Return (X, Y) of the center of cell containing provided text 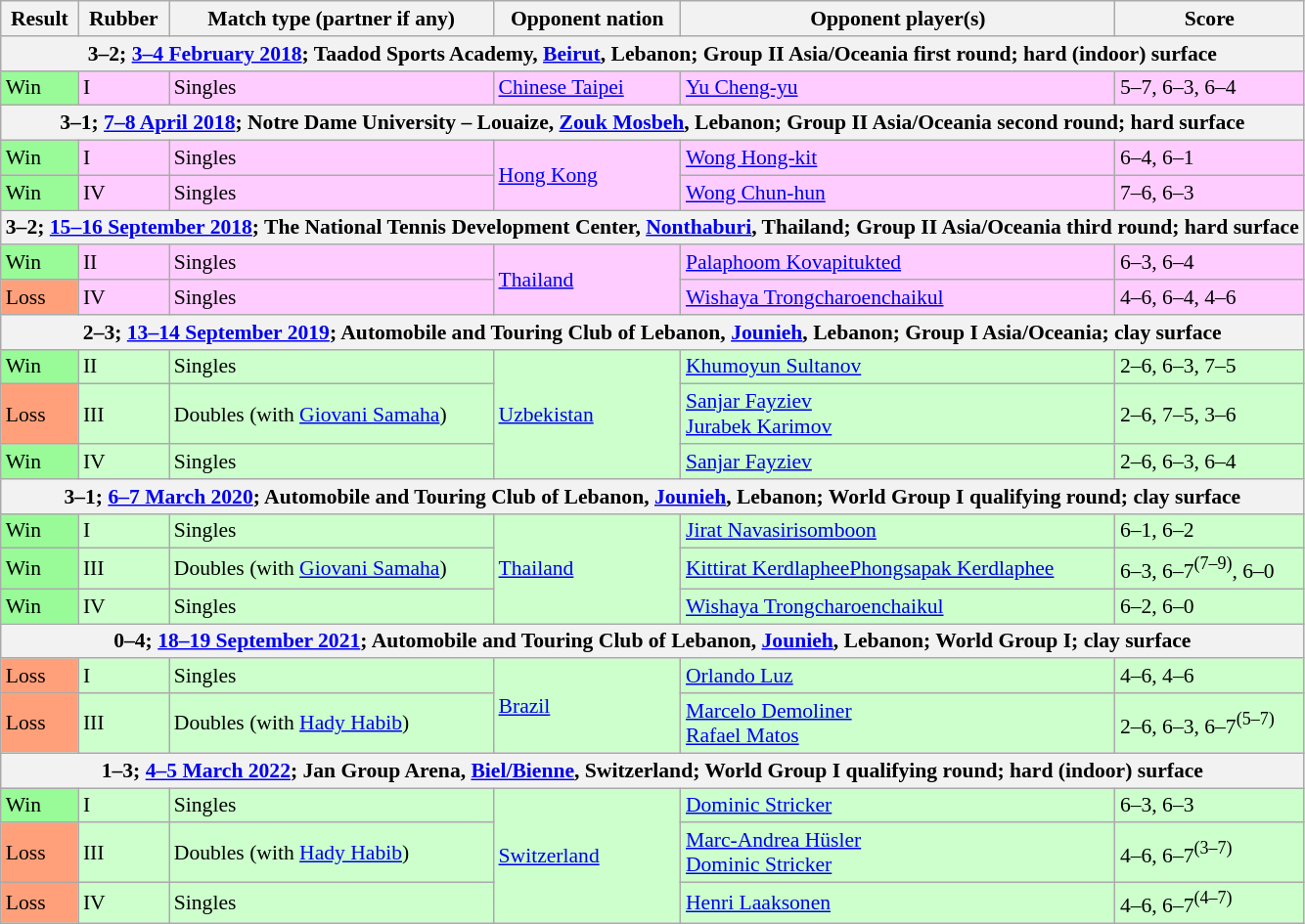
Switzerland (587, 856)
Kittirat KerdlapheePhongsapak Kerdlaphee (898, 569)
Yu Cheng-yu (898, 88)
1–3; 4–5 March 2022; Jan Group Arena, Biel/Bienne, Switzerland; World Group I qualifying round; hard (indoor) surface (652, 770)
Hong Kong (587, 176)
Wong Hong-kit (898, 158)
7–6, 6–3 (1209, 193)
6–3, 6–4 (1209, 263)
6–4, 6–1 (1209, 158)
0–4; 18–19 September 2021; Automobile and Touring Club of Lebanon, Jounieh, Lebanon; World Group I; clay surface (652, 641)
2–3; 13–14 September 2019; Automobile and Touring Club of Lebanon, Jounieh, Lebanon; Group I Asia/Oceania; clay surface (652, 332)
4–6, 6–7(3–7) (1209, 853)
3–2; 15–16 September 2018; The National Tennis Development Center, Nonthaburi, Thailand; Group II Asia/Oceania third round; hard surface (652, 228)
2–6, 6–3, 6–7(5–7) (1209, 724)
6–1, 6–2 (1209, 531)
5–7, 6–3, 6–4 (1209, 88)
Result (39, 19)
Match type (partner if any) (332, 19)
Opponent nation (587, 19)
Chinese Taipei (587, 88)
Henri Laaksonen (898, 903)
Orlando Luz (898, 677)
2–6, 7–5, 3–6 (1209, 415)
Sanjar Fayziev (898, 462)
Brazil (587, 706)
Marc-Andrea HüslerDominic Stricker (898, 853)
3–1; 7–8 April 2018; Notre Dame University – Louaize, Zouk Mosbeh, Lebanon; Group II Asia/Oceania second round; hard surface (652, 123)
2–6, 6–3, 7–5 (1209, 367)
6–3, 6–7(7–9), 6–0 (1209, 569)
Wong Chun-hun (898, 193)
Opponent player(s) (898, 19)
4–6, 6–7(4–7) (1209, 903)
6–3, 6–3 (1209, 806)
3–2; 3–4 February 2018; Taadod Sports Academy, Beirut, Lebanon; Group II Asia/Oceania first round; hard (indoor) surface (652, 54)
6–2, 6–0 (1209, 606)
3–1; 6–7 March 2020; Automobile and Touring Club of Lebanon, Jounieh, Lebanon; World Group I qualifying round; clay surface (652, 497)
Jirat Navasirisomboon (898, 531)
Palaphoom Kovapitukted (898, 263)
4–6, 4–6 (1209, 677)
2–6, 6–3, 6–4 (1209, 462)
Khumoyun Sultanov (898, 367)
Dominic Stricker (898, 806)
Uzbekistan (587, 414)
Score (1209, 19)
4–6, 6–4, 4–6 (1209, 297)
Marcelo DemolinerRafael Matos (898, 724)
Rubber (123, 19)
Sanjar FayzievJurabek Karimov (898, 415)
